Scan for the cell matching the given text and deliver its (x, y) coordinate at center. 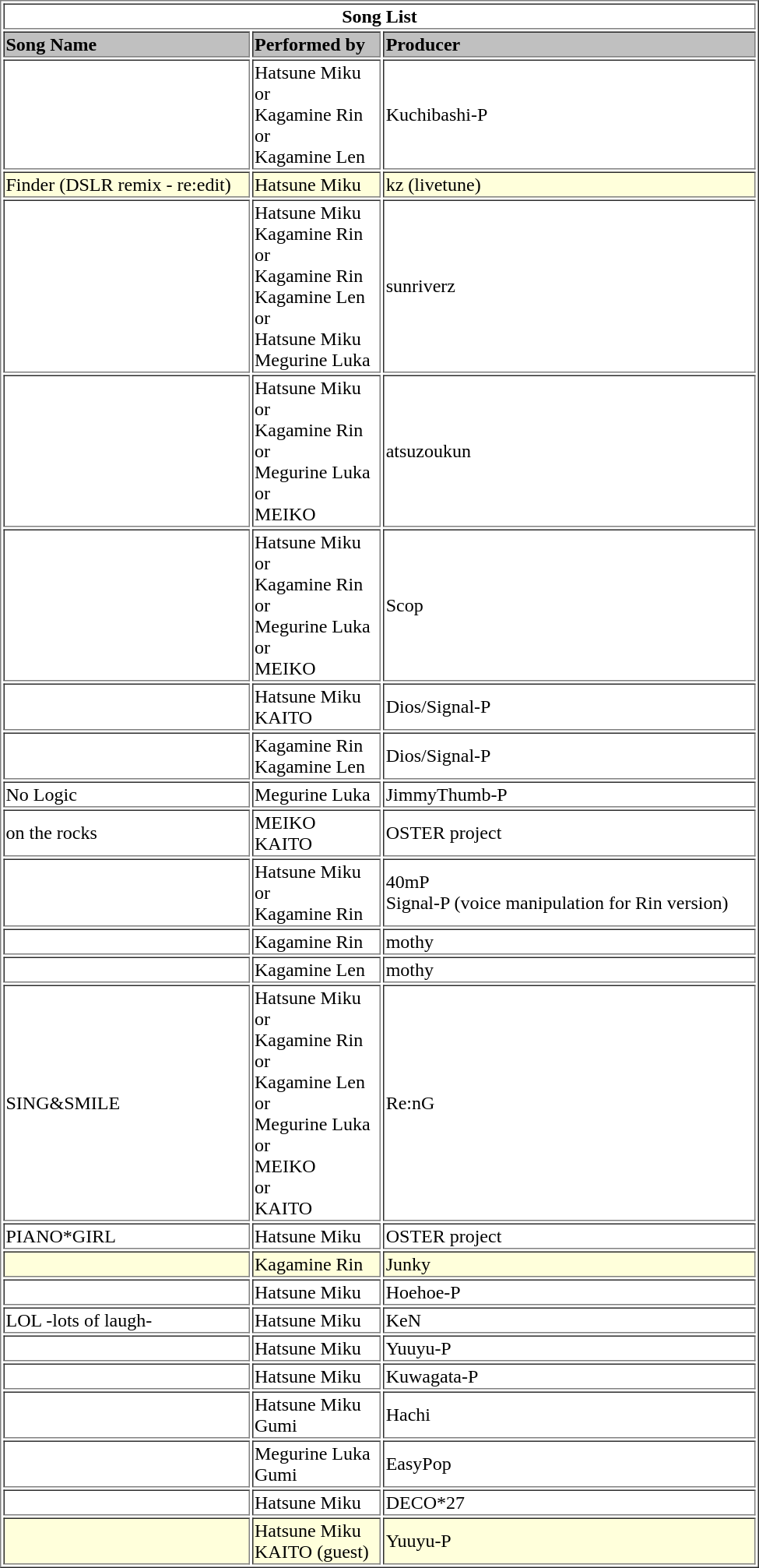
LOL -lots of laugh- (126, 1320)
Megurine LukaGumi (317, 1464)
40mPSignal-P (voice manipulation for Rin version) (570, 893)
atsuzoukun (570, 452)
KeN (570, 1320)
Performed by (317, 44)
Hatsune MikuorKagamine RinorKagamine LenorMegurine LukaorMEIKOorKAITO (317, 1103)
Hatsune MikuGumi (317, 1415)
Producer (570, 44)
Kuchibashi-P (570, 114)
on the rocks (126, 833)
Megurine Luka (317, 795)
Hoehoe-P (570, 1291)
PIANO*GIRL (126, 1235)
sunriverz (570, 286)
Re:nG (570, 1103)
JimmyThumb-P (570, 795)
Hachi (570, 1415)
MEIKOKAITO (317, 833)
Hatsune MikuKAITO (guest) (317, 1541)
No Logic (126, 795)
Hatsune MikuKagamine RinorKagamine RinKagamine LenorHatsune MikuMegurine Luka (317, 286)
DECO*27 (570, 1502)
Song Name (126, 44)
Kagamine Len (317, 969)
Hatsune MikuorKagamine RinorKagamine Len (317, 114)
EasyPop (570, 1464)
Song List (379, 16)
Scop (570, 606)
Finder (DSLR remix - re:edit) (126, 184)
Kagamine RinKagamine Len (317, 756)
SING&SMILE (126, 1103)
Hatsune MikuKAITO (317, 707)
kz (livetune) (570, 184)
Kuwagata-P (570, 1376)
Hatsune MikuorKagamine Rin (317, 893)
Junky (570, 1263)
